For the text-containing cell, return its midpoint in [x, y] coordinate format. 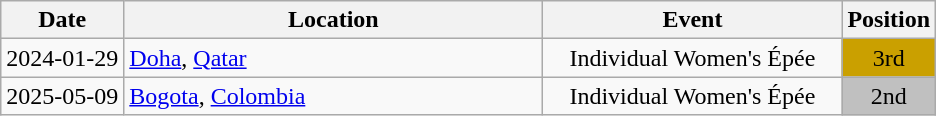
Date [62, 20]
Location [334, 20]
2nd [889, 96]
2024-01-29 [62, 58]
3rd [889, 58]
Event [692, 20]
Position [889, 20]
2025-05-09 [62, 96]
Bogota, Colombia [334, 96]
Doha, Qatar [334, 58]
